Return [X, Y] of the center of cell containing provided text 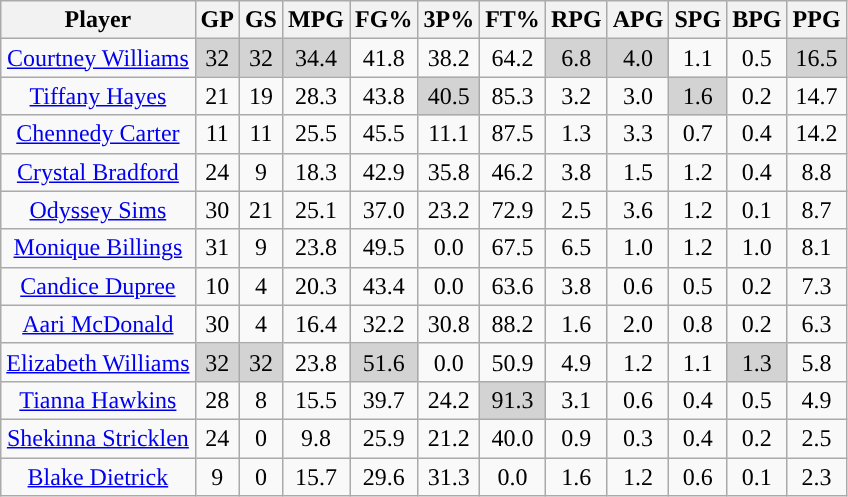
64.2 [513, 58]
3.0 [638, 96]
50.9 [513, 362]
3.3 [638, 134]
Candice Dupree [98, 286]
46.2 [513, 172]
40.5 [449, 96]
39.7 [384, 400]
35.8 [449, 172]
Player [98, 20]
38.2 [449, 58]
20.3 [316, 286]
37.0 [384, 210]
6.5 [576, 248]
BPG [757, 20]
45.5 [384, 134]
24.2 [449, 400]
28 [217, 400]
0.7 [698, 134]
43.8 [384, 96]
40.0 [513, 438]
Tianna Hawkins [98, 400]
31 [217, 248]
16.4 [316, 324]
RPG [576, 20]
7.3 [816, 286]
87.5 [513, 134]
32.2 [384, 324]
Aari McDonald [98, 324]
1.5 [638, 172]
10 [217, 286]
SPG [698, 20]
28.3 [316, 96]
31.3 [449, 477]
43.4 [384, 286]
16.5 [816, 58]
34.4 [316, 58]
51.6 [384, 362]
0.3 [638, 438]
25.9 [384, 438]
GP [217, 20]
FT% [513, 20]
25.5 [316, 134]
25.1 [316, 210]
APG [638, 20]
8.7 [816, 210]
23.2 [449, 210]
2.3 [816, 477]
42.9 [384, 172]
11.1 [449, 134]
63.6 [513, 286]
88.2 [513, 324]
91.3 [513, 400]
14.7 [816, 96]
8.8 [816, 172]
15.5 [316, 400]
72.9 [513, 210]
Monique Billings [98, 248]
0.9 [576, 438]
Shekinna Stricklen [98, 438]
19 [260, 96]
3.2 [576, 96]
67.5 [513, 248]
Blake Dietrick [98, 477]
5.8 [816, 362]
GS [260, 20]
Odyssey Sims [98, 210]
2.0 [638, 324]
8.1 [816, 248]
PPG [816, 20]
49.5 [384, 248]
Tiffany Hayes [98, 96]
30.8 [449, 324]
Chennedy Carter [98, 134]
9.8 [316, 438]
41.8 [384, 58]
4.0 [638, 58]
Elizabeth Williams [98, 362]
85.3 [513, 96]
MPG [316, 20]
6.3 [816, 324]
3.1 [576, 400]
6.8 [576, 58]
21.2 [449, 438]
0.8 [698, 324]
29.6 [384, 477]
15.7 [316, 477]
18.3 [316, 172]
Courtney Williams [98, 58]
14.2 [816, 134]
3.6 [638, 210]
FG% [384, 20]
Crystal Bradford [98, 172]
8 [260, 400]
3P% [449, 20]
